Return [x, y] of the center of cell containing provided text 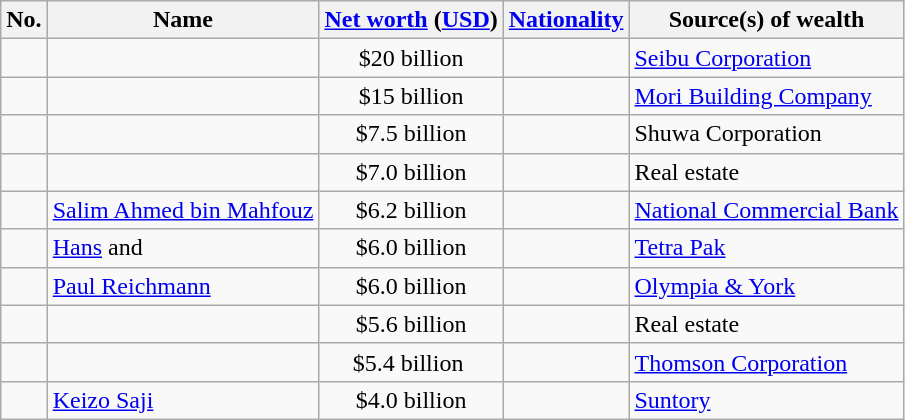
Mori Building Company [766, 96]
Suntory [766, 400]
$5.4 billion [411, 362]
$5.6 billion [411, 324]
Thomson Corporation [766, 362]
$6.2 billion [411, 210]
Nationality [566, 20]
Olympia & York [766, 286]
Keizo Saji [183, 400]
Name [183, 20]
No. [24, 20]
National Commercial Bank [766, 210]
Shuwa Corporation [766, 134]
Net worth (USD) [411, 20]
Seibu Corporation [766, 58]
$7.0 billion [411, 172]
Tetra Pak [766, 248]
$4.0 billion [411, 400]
Hans and [183, 248]
Source(s) of wealth [766, 20]
Paul Reichmann [183, 286]
$20 billion [411, 58]
Salim Ahmed bin Mahfouz [183, 210]
$15 billion [411, 96]
$7.5 billion [411, 134]
